From the cell containing the given text, extract its center point as (X, Y) coordinate. 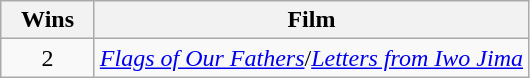
Wins (48, 20)
Flags of Our Fathers/Letters from Iwo Jima (311, 58)
Film (311, 20)
2 (48, 58)
